Output the (X, Y) coordinate of the center of the cell containing the given text.  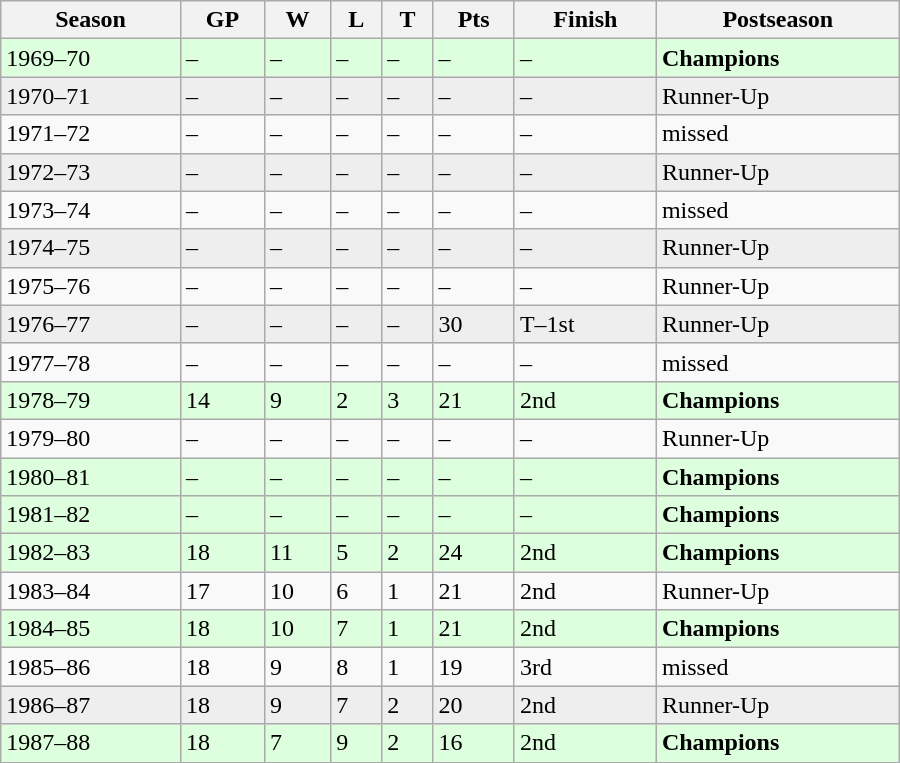
L (356, 20)
20 (474, 705)
19 (474, 667)
3rd (585, 667)
1984–85 (91, 629)
3 (408, 400)
1980–81 (91, 477)
24 (474, 553)
T–1st (585, 324)
1983–84 (91, 591)
17 (222, 591)
1971–72 (91, 134)
1973–74 (91, 210)
1970–71 (91, 96)
W (297, 20)
1974–75 (91, 248)
Postseason (778, 20)
1972–73 (91, 172)
1978–79 (91, 400)
1975–76 (91, 286)
1987–88 (91, 743)
1976–77 (91, 324)
1982–83 (91, 553)
1981–82 (91, 515)
GP (222, 20)
14 (222, 400)
T (408, 20)
30 (474, 324)
Pts (474, 20)
1979–80 (91, 438)
1985–86 (91, 667)
1977–78 (91, 362)
5 (356, 553)
Finish (585, 20)
1986–87 (91, 705)
11 (297, 553)
1969–70 (91, 58)
Season (91, 20)
16 (474, 743)
8 (356, 667)
6 (356, 591)
